Extract the (X, Y) coordinate from the center of the cell holding the provided text.  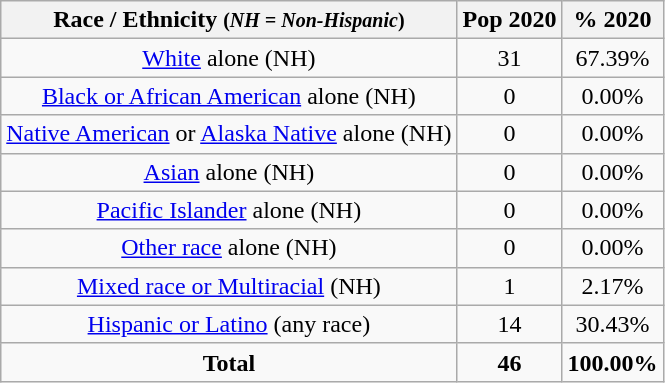
30.43% (612, 324)
1 (510, 286)
Other race alone (NH) (229, 248)
46 (510, 362)
2.17% (612, 286)
Race / Ethnicity (NH = Non-Hispanic) (229, 20)
67.39% (612, 58)
14 (510, 324)
Asian alone (NH) (229, 172)
Pop 2020 (510, 20)
Black or African American alone (NH) (229, 96)
100.00% (612, 362)
Mixed race or Multiracial (NH) (229, 286)
Hispanic or Latino (any race) (229, 324)
Native American or Alaska Native alone (NH) (229, 134)
White alone (NH) (229, 58)
31 (510, 58)
Total (229, 362)
% 2020 (612, 20)
Pacific Islander alone (NH) (229, 210)
